Return [X, Y] of the center of cell containing provided text 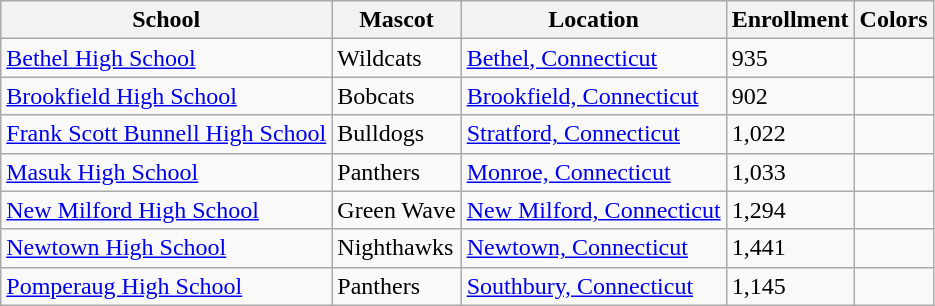
Brookfield, Connecticut [594, 96]
Frank Scott Bunnell High School [166, 134]
Bethel High School [166, 58]
School [166, 20]
Stratford, Connecticut [594, 134]
902 [790, 96]
Newtown High School [166, 248]
1,294 [790, 210]
1,145 [790, 286]
Location [594, 20]
New Milford High School [166, 210]
Green Wave [396, 210]
1,441 [790, 248]
Wildcats [396, 58]
Monroe, Connecticut [594, 172]
Enrollment [790, 20]
Southbury, Connecticut [594, 286]
935 [790, 58]
Bobcats [396, 96]
Newtown, Connecticut [594, 248]
1,033 [790, 172]
1,022 [790, 134]
Bethel, Connecticut [594, 58]
Brookfield High School [166, 96]
Mascot [396, 20]
Colors [894, 20]
New Milford, Connecticut [594, 210]
Nighthawks [396, 248]
Masuk High School [166, 172]
Bulldogs [396, 134]
Pomperaug High School [166, 286]
